From the cell containing the given text, extract its center point as (x, y) coordinate. 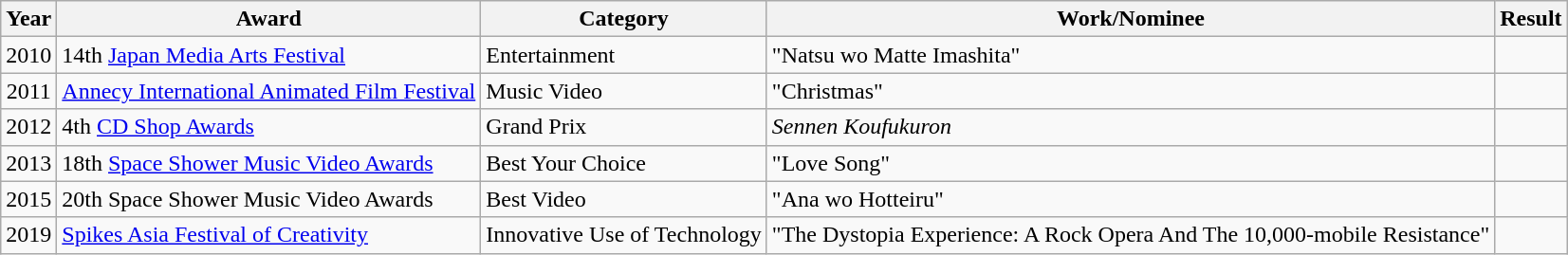
"Natsu wo Matte Imashita" (1131, 55)
Best Video (624, 199)
2019 (28, 235)
18th Space Shower Music Video Awards (269, 163)
Award (269, 19)
2013 (28, 163)
20th Space Shower Music Video Awards (269, 199)
2012 (28, 127)
2011 (28, 91)
Category (624, 19)
Spikes Asia Festival of Creativity (269, 235)
Grand Prix (624, 127)
14th Japan Media Arts Festival (269, 55)
"Love Song" (1131, 163)
Best Your Choice (624, 163)
2010 (28, 55)
Year (28, 19)
"Ana wo Hotteiru" (1131, 199)
"The Dystopia Experience: A Rock Opera And The 10,000-mobile Resistance" (1131, 235)
Innovative Use of Technology (624, 235)
"Christmas" (1131, 91)
Entertainment (624, 55)
4th CD Shop Awards (269, 127)
2015 (28, 199)
Result (1531, 19)
Annecy International Animated Film Festival (269, 91)
Music Video (624, 91)
Sennen Koufukuron (1131, 127)
Work/Nominee (1131, 19)
